From the cell containing the given text, extract its center point as [X, Y] coordinate. 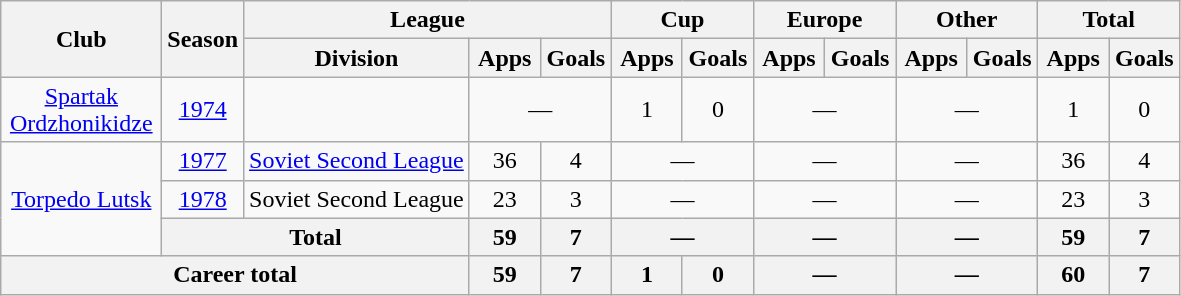
Career total [235, 275]
Spartak Ordzhonikidze [82, 110]
Other [967, 20]
League [428, 20]
1974 [203, 110]
Cup [682, 20]
Season [203, 39]
1977 [203, 161]
Torpedo Lutsk [82, 199]
60 [1074, 275]
Club [82, 39]
1978 [203, 199]
Division [357, 58]
Europe [824, 20]
